Output the (X, Y) coordinate of the center of the cell containing the given text.  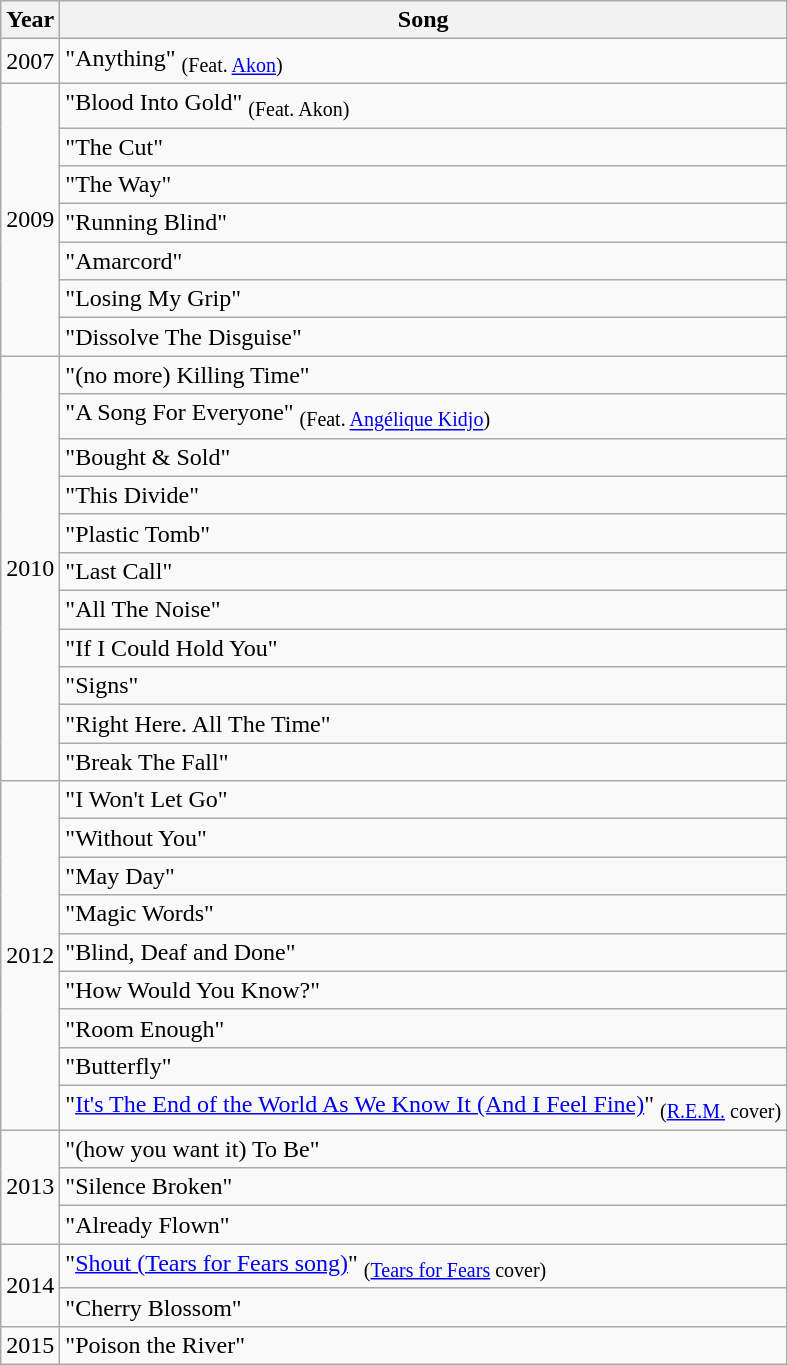
Song (424, 20)
"The Way" (424, 185)
"Already Flown" (424, 1225)
"Anything" (Feat. Akon) (424, 61)
"Right Here. All The Time" (424, 724)
"Blood Into Gold" (Feat. Akon) (424, 105)
2007 (30, 61)
"All The Noise" (424, 610)
"I Won't Let Go" (424, 800)
"Bought & Sold" (424, 457)
"How Would You Know?" (424, 990)
"Amarcord" (424, 261)
2014 (30, 1285)
"(how you want it) To Be" (424, 1149)
"A Song For Everyone" (Feat. Angélique Kidjo) (424, 416)
"(no more) Killing Time" (424, 375)
"Running Blind" (424, 223)
"The Cut" (424, 147)
"Shout (Tears for Fears song)" (Tears for Fears cover) (424, 1266)
"Last Call" (424, 571)
"Losing My Grip" (424, 299)
"Break The Fall" (424, 762)
"Without You" (424, 838)
2010 (30, 568)
2013 (30, 1187)
"Butterfly" (424, 1066)
"Poison the River" (424, 1345)
Year (30, 20)
"If I Could Hold You" (424, 648)
"Magic Words" (424, 914)
"Plastic Tomb" (424, 533)
"Silence Broken" (424, 1187)
"May Day" (424, 876)
2009 (30, 220)
"Blind, Deaf and Done" (424, 952)
"Signs" (424, 686)
"This Divide" (424, 495)
"Room Enough" (424, 1028)
2012 (30, 956)
"Cherry Blossom" (424, 1307)
"It's The End of the World As We Know It (And I Feel Fine)" (R.E.M. cover) (424, 1107)
"Dissolve The Disguise" (424, 337)
2015 (30, 1345)
